Return the (X, Y) coordinate for the center point of the cell that contains the specified text.  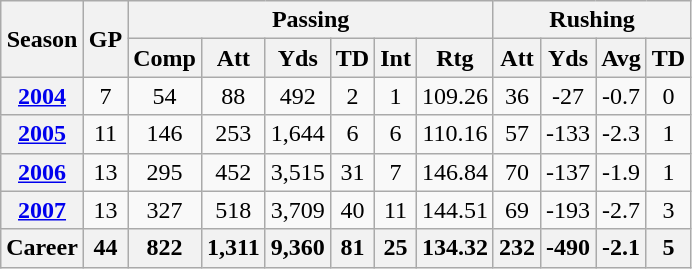
822 (165, 248)
109.26 (454, 96)
-27 (568, 96)
146 (165, 134)
5 (668, 248)
3 (668, 210)
2 (352, 96)
-0.7 (622, 96)
31 (352, 172)
134.32 (454, 248)
36 (516, 96)
110.16 (454, 134)
295 (165, 172)
88 (233, 96)
1,644 (298, 134)
-133 (568, 134)
327 (165, 210)
69 (516, 210)
1,311 (233, 248)
0 (668, 96)
2004 (42, 96)
253 (233, 134)
518 (233, 210)
GP (105, 39)
2005 (42, 134)
70 (516, 172)
144.51 (454, 210)
Passing (311, 20)
9,360 (298, 248)
-490 (568, 248)
54 (165, 96)
232 (516, 248)
-137 (568, 172)
2007 (42, 210)
Rushing (592, 20)
Career (42, 248)
Season (42, 39)
40 (352, 210)
Rtg (454, 58)
81 (352, 248)
-2.1 (622, 248)
3,515 (298, 172)
146.84 (454, 172)
25 (396, 248)
2006 (42, 172)
-1.9 (622, 172)
452 (233, 172)
3,709 (298, 210)
Avg (622, 58)
Comp (165, 58)
-193 (568, 210)
492 (298, 96)
-2.7 (622, 210)
44 (105, 248)
-2.3 (622, 134)
57 (516, 134)
Int (396, 58)
